Search for the cell housing the specified text and yield its [X, Y] center coordinate. 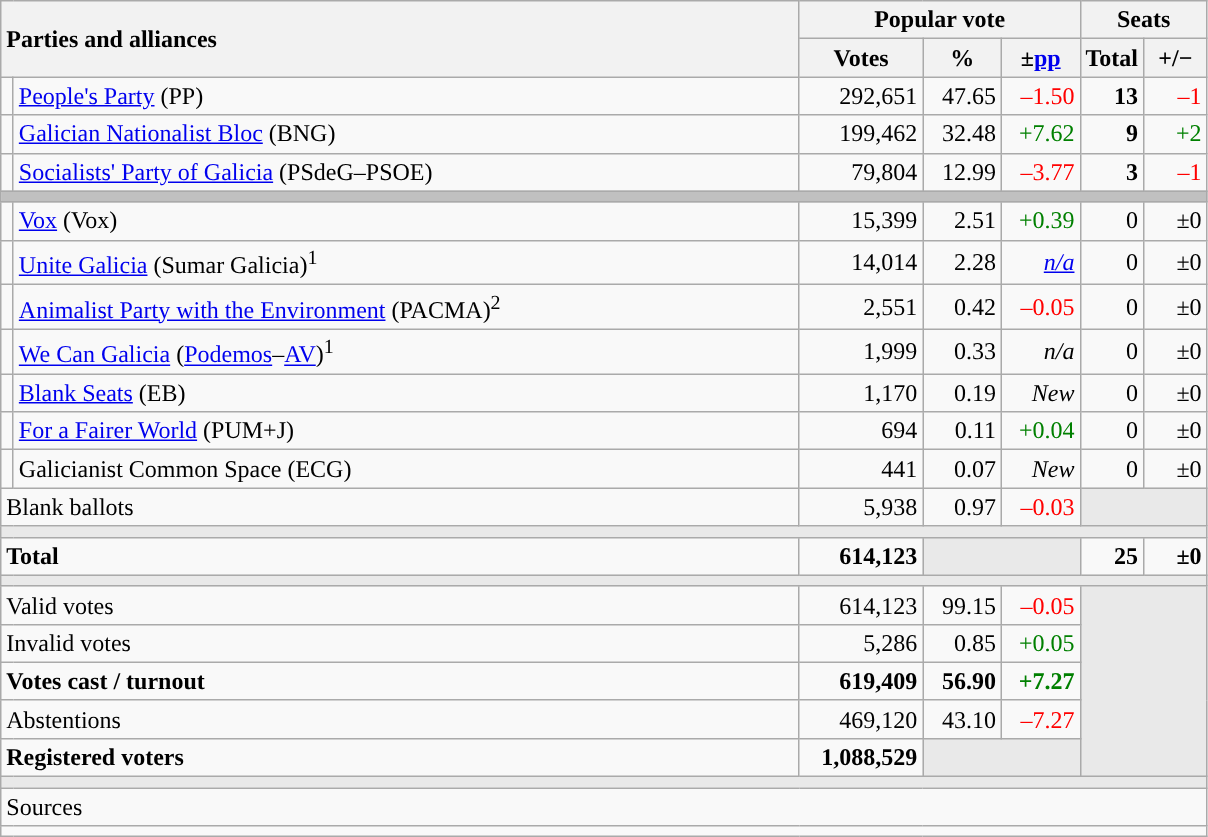
0.85 [962, 643]
Animalist Party with the Environment (PACMA)2 [406, 308]
People's Party (PP) [406, 96]
–1.50 [1040, 96]
+/− [1176, 58]
12.99 [962, 172]
99.15 [962, 605]
0.11 [962, 431]
15,399 [861, 221]
Parties and alliances [400, 39]
441 [861, 469]
Seats [1144, 20]
1,170 [861, 393]
Unite Galicia (Sumar Galicia)1 [406, 262]
14,014 [861, 262]
1,088,529 [861, 758]
+2 [1176, 134]
–7.27 [1040, 719]
3 [1112, 172]
32.48 [962, 134]
Votes cast / turnout [400, 681]
25 [1112, 556]
Galicianist Common Space (ECG) [406, 469]
43.10 [962, 719]
We Can Galicia (Podemos–AV)1 [406, 352]
2.51 [962, 221]
47.65 [962, 96]
2,551 [861, 308]
Votes [861, 58]
13 [1112, 96]
Blank ballots [400, 507]
Vox (Vox) [406, 221]
Valid votes [400, 605]
9 [1112, 134]
5,938 [861, 507]
0.42 [962, 308]
Sources [604, 807]
Invalid votes [400, 643]
+0.05 [1040, 643]
292,651 [861, 96]
694 [861, 431]
Abstentions [400, 719]
0.07 [962, 469]
5,286 [861, 643]
469,120 [861, 719]
–0.03 [1040, 507]
199,462 [861, 134]
Blank Seats (EB) [406, 393]
Registered voters [400, 758]
+0.04 [1040, 431]
% [962, 58]
–3.77 [1040, 172]
0.97 [962, 507]
+7.27 [1040, 681]
56.90 [962, 681]
Galician Nationalist Bloc (BNG) [406, 134]
+7.62 [1040, 134]
Socialists' Party of Galicia (PSdeG–PSOE) [406, 172]
619,409 [861, 681]
0.19 [962, 393]
Popular vote [940, 20]
0.33 [962, 352]
±pp [1040, 58]
1,999 [861, 352]
For a Fairer World (PUM+J) [406, 431]
79,804 [861, 172]
2.28 [962, 262]
+0.39 [1040, 221]
